Pinpoint the cell where the given text exists, returning its (x, y) midpoint coordinate. 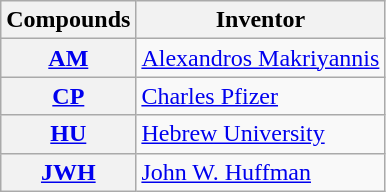
Hebrew University (260, 134)
CP (68, 96)
AM (68, 58)
JWH (68, 172)
Charles Pfizer (260, 96)
Compounds (68, 20)
Alexandros Makriyannis (260, 58)
John W. Huffman (260, 172)
Inventor (260, 20)
HU (68, 134)
